Pinpoint the cell where the given text exists, returning its (x, y) midpoint coordinate. 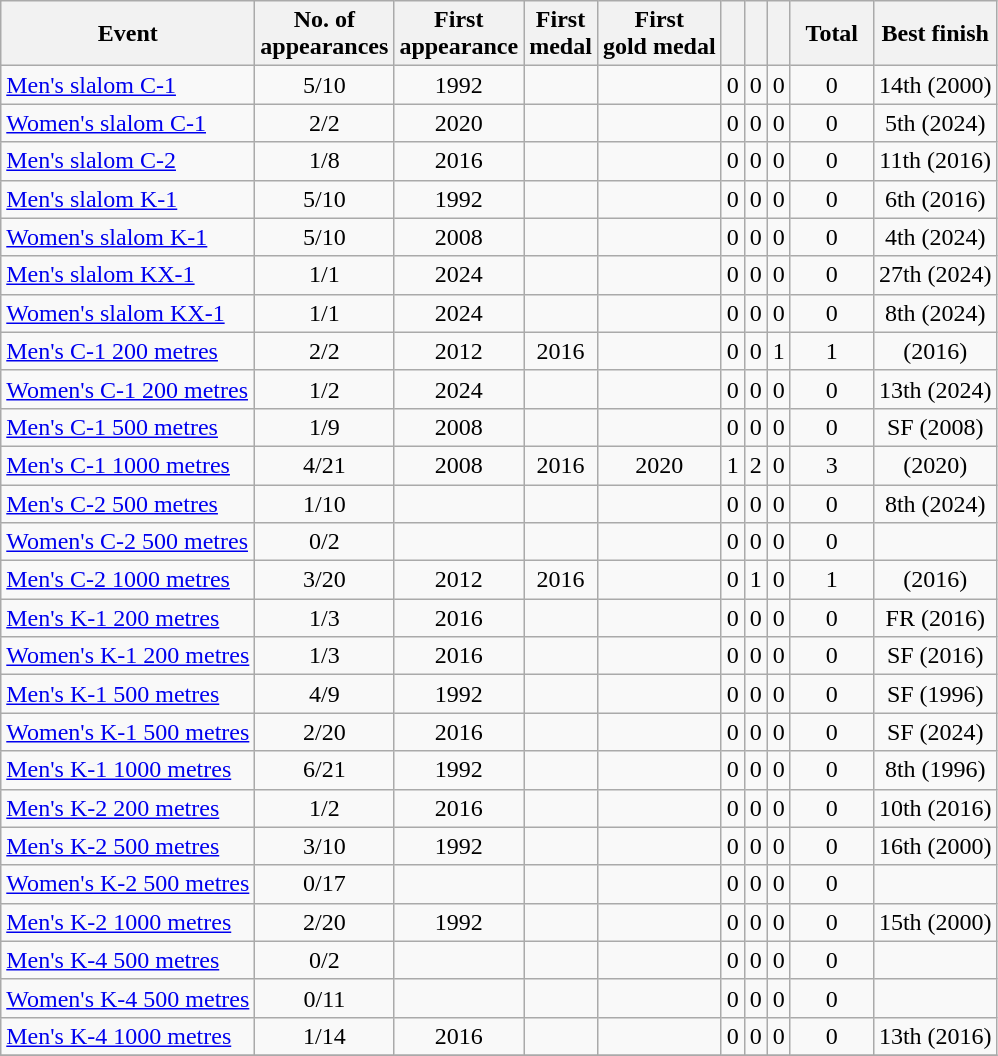
3/20 (324, 580)
SF (2024) (935, 732)
Men's C-1 500 metres (128, 427)
Best finish (935, 34)
Women's slalom KX-1 (128, 313)
Men's K-2 1000 metres (128, 922)
Women's slalom K-1 (128, 237)
13th (2024) (935, 389)
1/8 (324, 161)
0/11 (324, 998)
FR (2016) (935, 618)
SF (1996) (935, 694)
Women's C-1 200 metres (128, 389)
27th (2024) (935, 275)
1/14 (324, 1036)
Firstmedal (561, 34)
(2020) (935, 465)
Men's K-1 1000 metres (128, 770)
15th (2000) (935, 922)
Women's slalom C-1 (128, 123)
Firstappearance (459, 34)
0/17 (324, 884)
SF (2016) (935, 656)
No. ofappearances (324, 34)
4th (2024) (935, 237)
6/21 (324, 770)
Men's K-2 500 metres (128, 846)
Men's K-4 1000 metres (128, 1036)
Men's K-1 500 metres (128, 694)
16th (2000) (935, 846)
Men's slalom C-1 (128, 85)
Men's slalom K-1 (128, 199)
Women's K-4 500 metres (128, 998)
10th (2016) (935, 808)
Men's C-2 500 metres (128, 503)
14th (2000) (935, 85)
SF (2008) (935, 427)
1/10 (324, 503)
4/9 (324, 694)
Men's K-1 200 metres (128, 618)
Women's K-2 500 metres (128, 884)
6th (2016) (935, 199)
Men's slalom KX-1 (128, 275)
Women's K-1 200 metres (128, 656)
3 (832, 465)
3/10 (324, 846)
Women's C-2 500 metres (128, 542)
4/21 (324, 465)
Total (832, 34)
Event (128, 34)
1/9 (324, 427)
13th (2016) (935, 1036)
Men's slalom C-2 (128, 161)
Men's K-4 500 metres (128, 960)
8th (1996) (935, 770)
Firstgold medal (659, 34)
Women's K-1 500 metres (128, 732)
Men's C-2 1000 metres (128, 580)
Men's K-2 200 metres (128, 808)
2 (756, 465)
11th (2016) (935, 161)
5th (2024) (935, 123)
Men's C-1 200 metres (128, 351)
Men's C-1 1000 metres (128, 465)
